Scan for the cell matching the given text and deliver its (X, Y) coordinate at center. 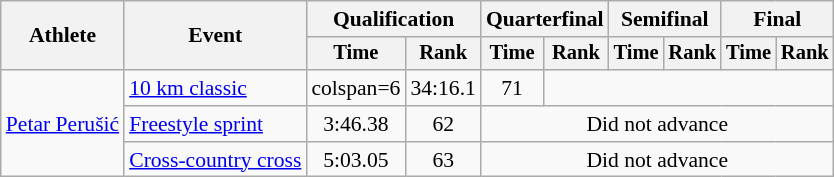
3:46.38 (356, 124)
Semifinal (665, 19)
34:16.1 (442, 88)
Did not advance (658, 124)
62 (442, 124)
Final (777, 19)
Qualification (394, 19)
Quarterfinal (545, 19)
Event (215, 36)
Athlete (62, 36)
71 (512, 88)
Freestyle sprint (215, 124)
10 km classic (215, 88)
colspan=6 (356, 88)
Petar Perušić (62, 124)
